Pinpoint the cell where the given text exists, returning its (x, y) midpoint coordinate. 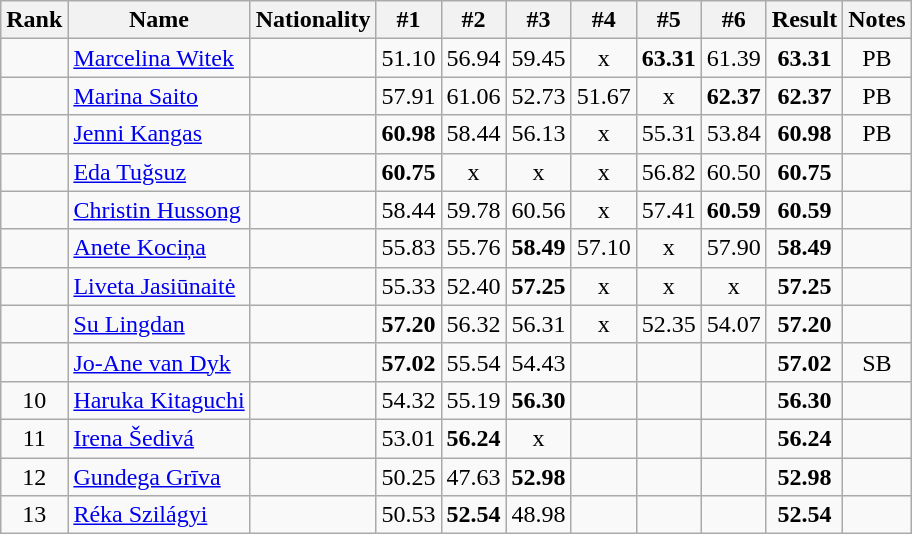
#3 (538, 20)
56.13 (538, 134)
55.19 (474, 400)
Anete Kociņa (159, 248)
Jenni Kangas (159, 134)
13 (34, 515)
61.06 (474, 96)
55.76 (474, 248)
54.32 (408, 400)
56.31 (538, 324)
52.35 (668, 324)
Rank (34, 20)
Notes (877, 20)
55.33 (408, 286)
57.90 (734, 248)
50.53 (408, 515)
Liveta Jasiūnaitė (159, 286)
51.10 (408, 58)
47.63 (474, 477)
59.78 (474, 210)
56.32 (474, 324)
60.56 (538, 210)
61.39 (734, 58)
Marcelina Witek (159, 58)
48.98 (538, 515)
#5 (668, 20)
54.43 (538, 362)
59.45 (538, 58)
11 (34, 438)
Eda Tuğsuz (159, 172)
#2 (474, 20)
57.41 (668, 210)
Jo-Ane van Dyk (159, 362)
50.25 (408, 477)
56.82 (668, 172)
Su Lingdan (159, 324)
54.07 (734, 324)
SB (877, 362)
51.67 (604, 96)
10 (34, 400)
52.73 (538, 96)
52.40 (474, 286)
57.10 (604, 248)
#1 (408, 20)
12 (34, 477)
Gundega Grīva (159, 477)
57.91 (408, 96)
Name (159, 20)
Christin Hussong (159, 210)
56.94 (474, 58)
Result (804, 20)
Réka Szilágyi (159, 515)
Nationality (313, 20)
60.50 (734, 172)
55.31 (668, 134)
#4 (604, 20)
#6 (734, 20)
53.84 (734, 134)
53.01 (408, 438)
55.83 (408, 248)
Marina Saito (159, 96)
Haruka Kitaguchi (159, 400)
Irena Šedivá (159, 438)
55.54 (474, 362)
